Output the (X, Y) coordinate of the center of the cell containing the given text.  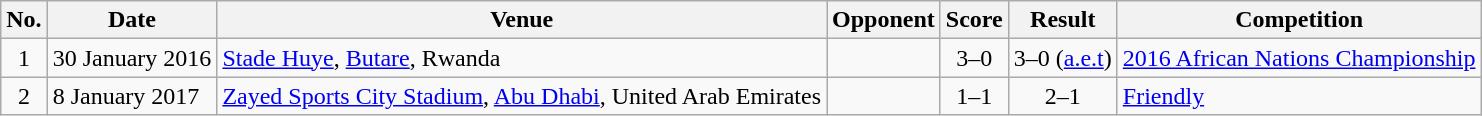
2–1 (1062, 96)
Result (1062, 20)
Score (974, 20)
30 January 2016 (132, 58)
Stade Huye, Butare, Rwanda (522, 58)
Date (132, 20)
Competition (1299, 20)
Zayed Sports City Stadium, Abu Dhabi, United Arab Emirates (522, 96)
Friendly (1299, 96)
3–0 (a.e.t) (1062, 58)
2016 African Nations Championship (1299, 58)
8 January 2017 (132, 96)
2 (24, 96)
1 (24, 58)
3–0 (974, 58)
Opponent (884, 20)
1–1 (974, 96)
Venue (522, 20)
No. (24, 20)
